Return the [x, y] coordinate for the center point of the cell that contains the specified text.  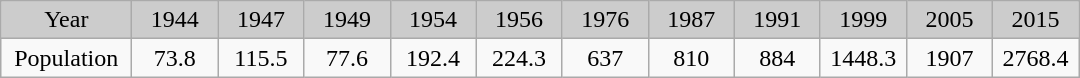
1448.3 [863, 58]
1976 [605, 20]
77.6 [347, 58]
1999 [863, 20]
Population [66, 58]
73.8 [175, 58]
884 [777, 58]
115.5 [261, 58]
1947 [261, 20]
1987 [691, 20]
1944 [175, 20]
1907 [949, 58]
2768.4 [1035, 58]
637 [605, 58]
1954 [433, 20]
Year [66, 20]
1991 [777, 20]
192.4 [433, 58]
1956 [519, 20]
224.3 [519, 58]
2015 [1035, 20]
2005 [949, 20]
810 [691, 58]
1949 [347, 20]
